Provide the (x, y) coordinate of the cell's center where the given text is located.  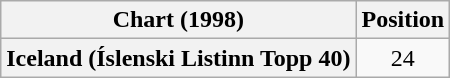
Iceland (Íslenski Listinn Topp 40) (178, 58)
24 (403, 58)
Chart (1998) (178, 20)
Position (403, 20)
